Detect which cell encompasses the target text, then output its (X, Y) center coordinate. 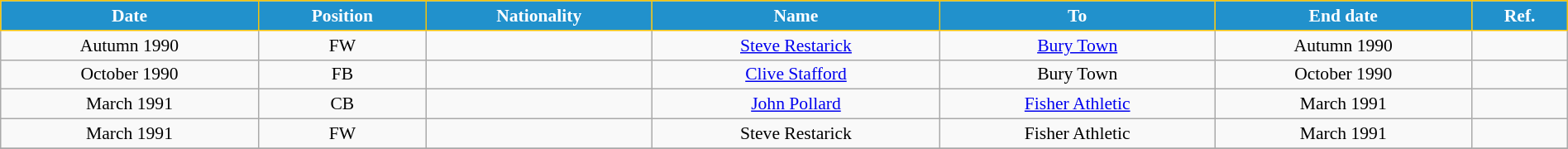
Name (796, 16)
FB (342, 74)
Date (129, 16)
Position (342, 16)
Nationality (539, 16)
Ref. (1520, 16)
CB (342, 104)
Clive Stafford (796, 74)
End date (1343, 16)
To (1078, 16)
John Pollard (796, 104)
